Pinpoint the cell where the given text exists, returning its [X, Y] midpoint coordinate. 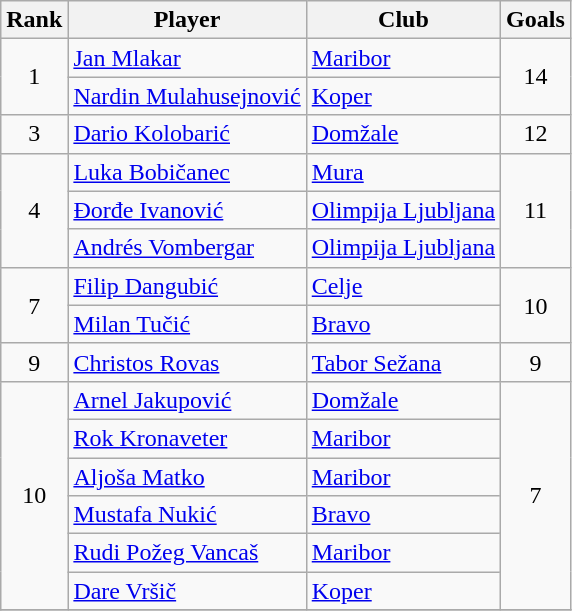
Filip Dangubić [187, 286]
Andrés Vombergar [187, 248]
1 [34, 77]
Arnel Jakupović [187, 400]
Mura [403, 172]
Player [187, 20]
Mustafa Nukić [187, 515]
Rank [34, 20]
Goals [536, 20]
Rok Kronaveter [187, 438]
12 [536, 134]
Đorđe Ivanović [187, 210]
Dario Kolobarić [187, 134]
14 [536, 77]
Rudi Požeg Vancaš [187, 553]
Luka Bobičanec [187, 172]
Dare Vršič [187, 591]
4 [34, 210]
Celje [403, 286]
Jan Mlakar [187, 58]
3 [34, 134]
Milan Tučić [187, 324]
11 [536, 210]
Nardin Mulahusejnović [187, 96]
Club [403, 20]
Tabor Sežana [403, 362]
Christos Rovas [187, 362]
Aljoša Matko [187, 477]
